For the text-containing cell, return its midpoint in [x, y] coordinate format. 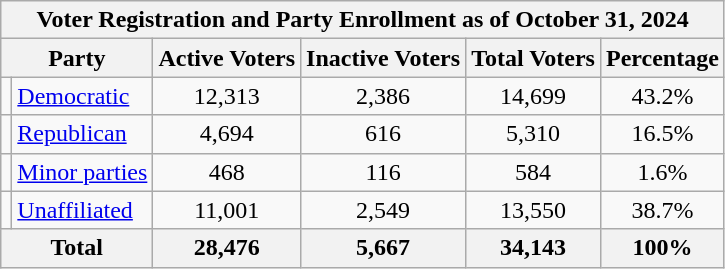
100% [662, 248]
116 [384, 172]
2,386 [384, 96]
468 [227, 172]
16.5% [662, 134]
5,310 [534, 134]
5,667 [384, 248]
Unaffiliated [82, 210]
Democratic [82, 96]
28,476 [227, 248]
Total [77, 248]
Party [77, 58]
Total Voters [534, 58]
4,694 [227, 134]
14,699 [534, 96]
11,001 [227, 210]
Active Voters [227, 58]
616 [384, 134]
Minor parties [82, 172]
Republican [82, 134]
34,143 [534, 248]
584 [534, 172]
12,313 [227, 96]
13,550 [534, 210]
Inactive Voters [384, 58]
Voter Registration and Party Enrollment as of October 31, 2024 [363, 20]
Percentage [662, 58]
38.7% [662, 210]
2,549 [384, 210]
43.2% [662, 96]
1.6% [662, 172]
